Return (X, Y) of the center of cell containing provided text 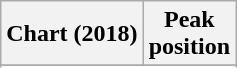
Chart (2018) (72, 34)
Peakposition (189, 34)
